From the cell containing the given text, extract its center point as [X, Y] coordinate. 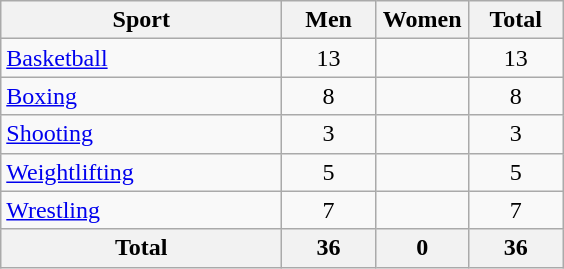
Sport [142, 20]
Boxing [142, 96]
Shooting [142, 134]
Basketball [142, 58]
Men [329, 20]
Wrestling [142, 210]
0 [422, 248]
Weightlifting [142, 172]
Women [422, 20]
